Scan for the cell matching the given text and deliver its [X, Y] coordinate at center. 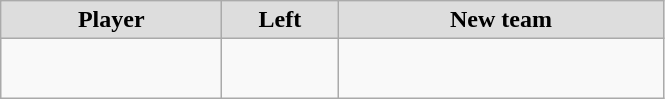
Player [112, 20]
Left [280, 20]
New team [501, 20]
